Determine the (X, Y) coordinate at the center of the cell enclosing the given text.  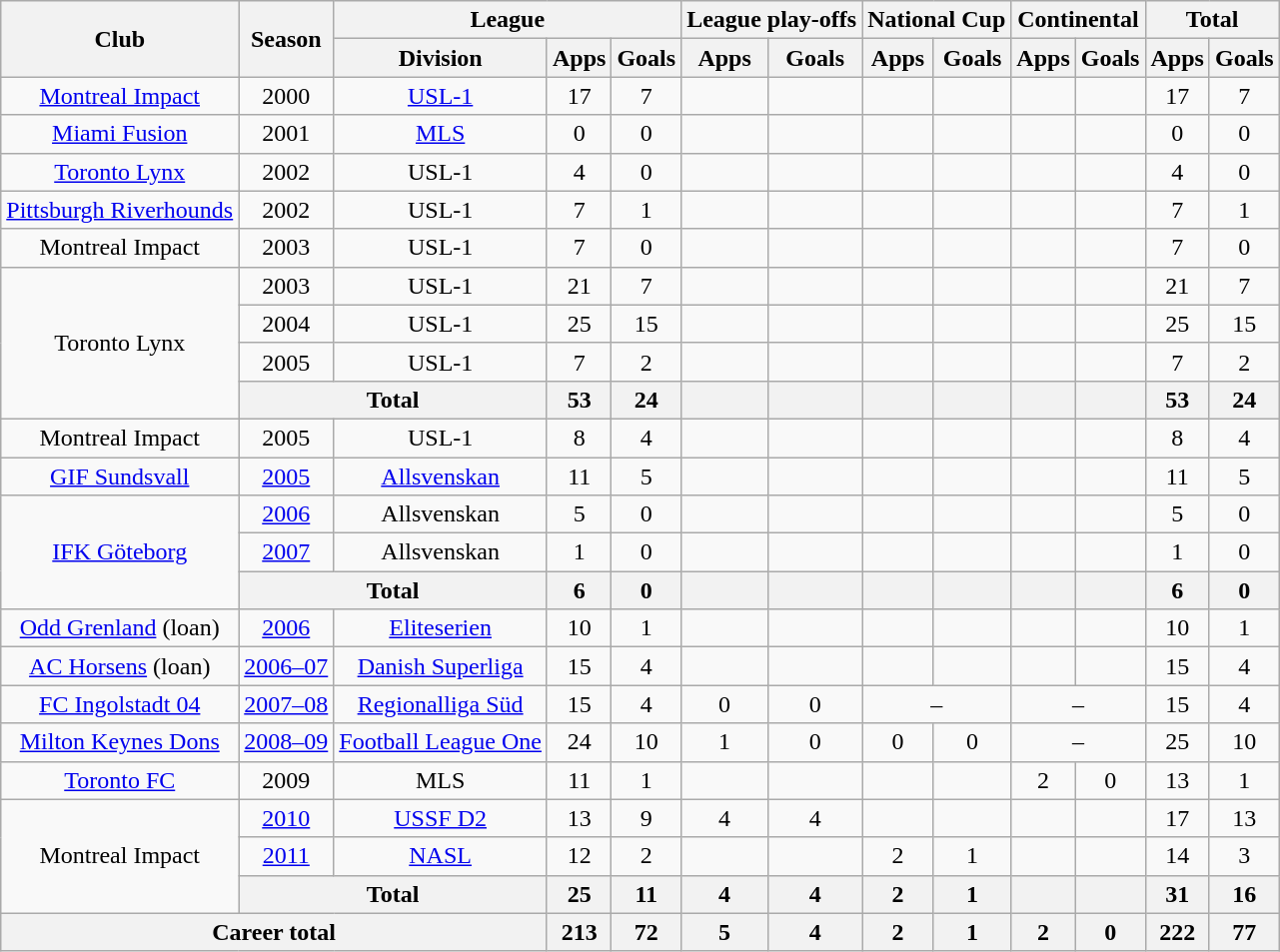
Season (286, 39)
Career total (274, 932)
2000 (286, 96)
Odd Grenland (loan) (120, 628)
72 (646, 932)
Club (120, 39)
12 (579, 856)
2011 (286, 856)
2007–08 (286, 704)
National Cup (937, 20)
77 (1244, 932)
31 (1177, 894)
Milton Keynes Dons (120, 742)
2007 (286, 552)
IFK Göteborg (120, 552)
213 (579, 932)
Toronto FC (120, 780)
2009 (286, 780)
FC Ingolstadt 04 (120, 704)
Division (441, 58)
Continental (1078, 20)
2004 (286, 324)
3 (1244, 856)
League play-offs (771, 20)
USSF D2 (441, 818)
League (508, 20)
Pittsburgh Riverhounds (120, 210)
2008–09 (286, 742)
16 (1244, 894)
Miami Fusion (120, 134)
Regionalliga Süd (441, 704)
AC Horsens (loan) (120, 666)
Eliteserien (441, 628)
2006–07 (286, 666)
9 (646, 818)
14 (1177, 856)
Danish Superliga (441, 666)
GIF Sundsvall (120, 476)
222 (1177, 932)
NASL (441, 856)
2010 (286, 818)
2001 (286, 134)
Football League One (441, 742)
